Provide the [x, y] coordinate of the cell's center where the given text is located.  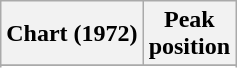
Peakposition [189, 34]
Chart (1972) [72, 34]
